From the cell containing the given text, extract its center point as (x, y) coordinate. 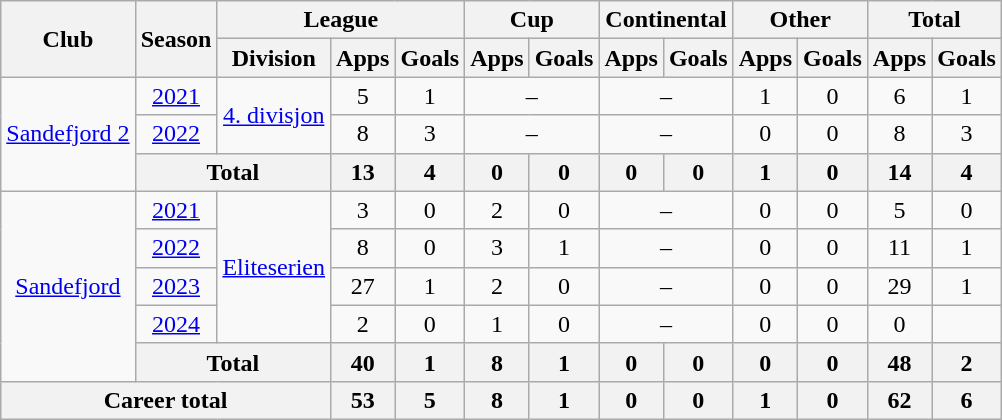
53 (363, 400)
2024 (176, 324)
2023 (176, 286)
4. divisjon (274, 115)
Other (800, 20)
Season (176, 39)
13 (363, 172)
Sandefjord (68, 286)
40 (363, 362)
Eliteserien (274, 267)
27 (363, 286)
Sandefjord 2 (68, 134)
League (341, 20)
Continental (666, 20)
Cup (532, 20)
Career total (166, 400)
Division (274, 58)
Club (68, 39)
62 (899, 400)
11 (899, 248)
48 (899, 362)
29 (899, 286)
14 (899, 172)
